Detect which cell encompasses the target text, then output its [x, y] center coordinate. 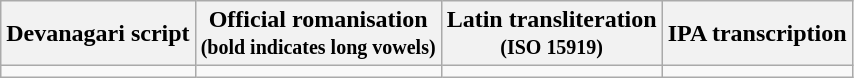
Devanagari script [98, 34]
Official romanisation(bold indicates long vowels) [318, 34]
IPA transcription [757, 34]
Latin transliteration(ISO 15919) [552, 34]
